From the cell containing the given text, extract its center point as [x, y] coordinate. 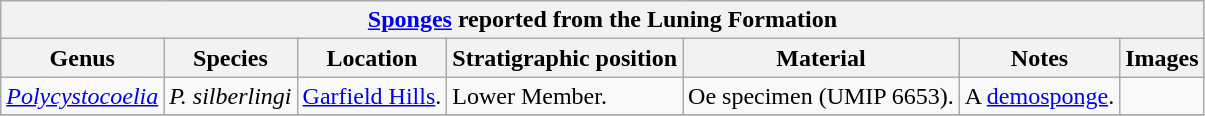
Lower Member. [565, 96]
Stratigraphic position [565, 58]
A demosponge. [1039, 96]
Location [372, 58]
Oe specimen (UMIP 6653). [822, 96]
Genus [82, 58]
Garfield Hills. [372, 96]
Polycystocoelia [82, 96]
Species [230, 58]
Material [822, 58]
Images [1162, 58]
P. silberlingi [230, 96]
Sponges reported from the Luning Formation [602, 20]
Notes [1039, 58]
